Pinpoint the cell where the given text exists, returning its (X, Y) midpoint coordinate. 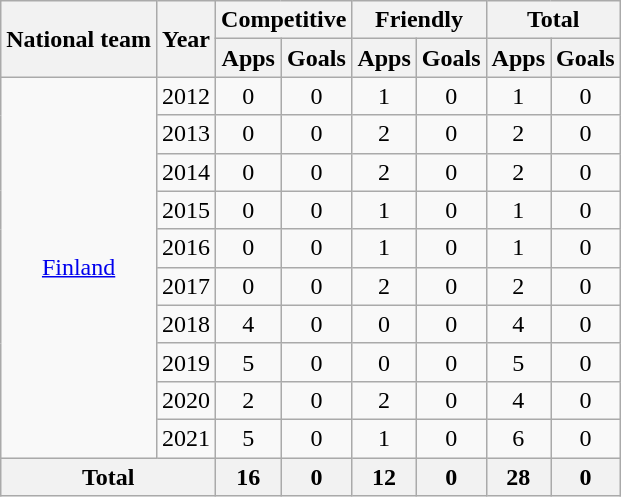
2014 (186, 172)
2013 (186, 134)
16 (248, 477)
2021 (186, 438)
2018 (186, 324)
2020 (186, 400)
2019 (186, 362)
Year (186, 39)
Competitive (284, 20)
2016 (186, 248)
Friendly (419, 20)
6 (518, 438)
Finland (79, 268)
2015 (186, 210)
National team (79, 39)
2012 (186, 96)
2017 (186, 286)
12 (384, 477)
28 (518, 477)
